Determine the (x, y) coordinate at the center of the cell enclosing the given text.  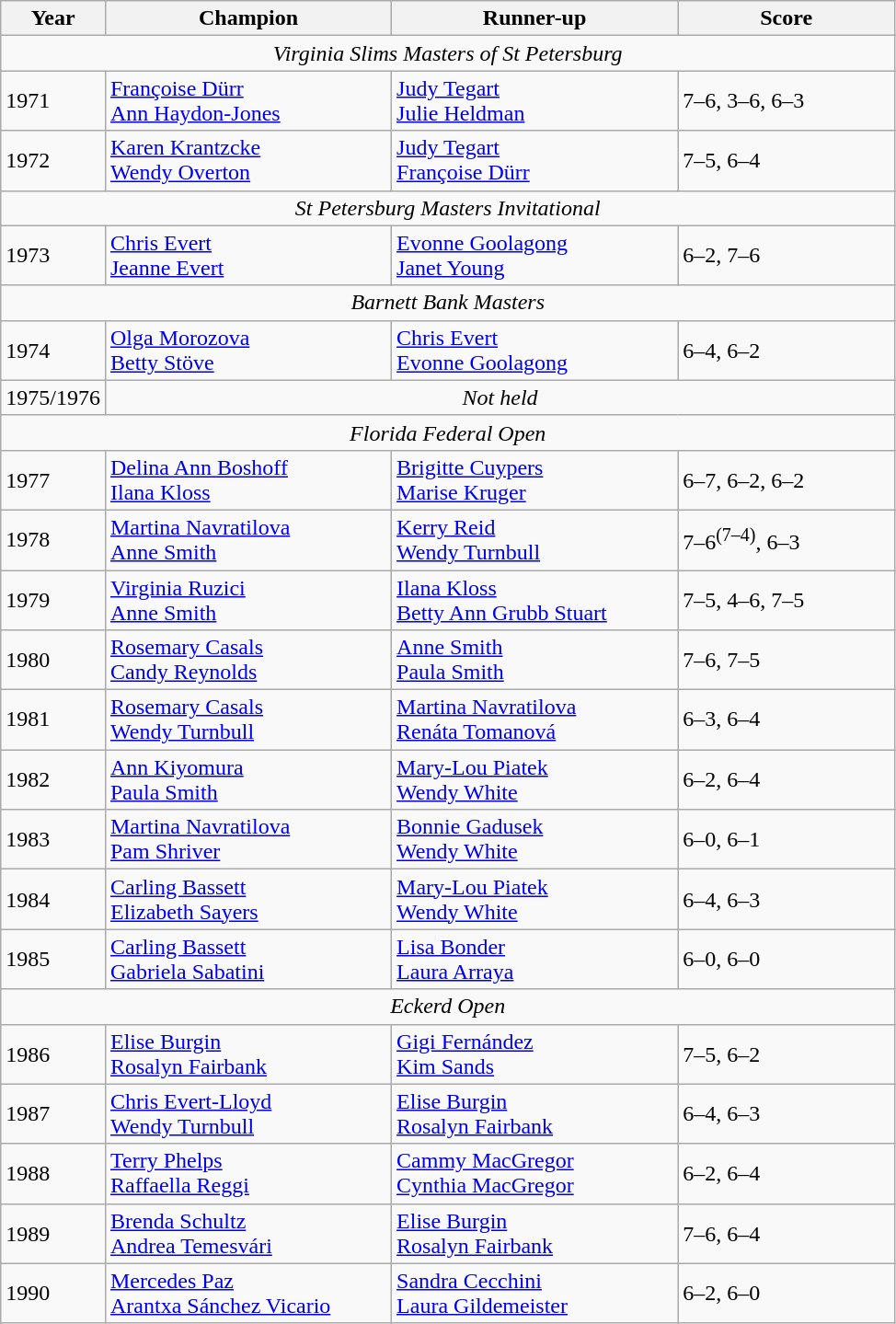
Chris Evert-Lloyd Wendy Turnbull (248, 1113)
6–2, 7–6 (787, 256)
Lisa Bonder Laura Arraya (535, 959)
6–0, 6–1 (787, 839)
1973 (53, 256)
Mercedes Paz Arantxa Sánchez Vicario (248, 1294)
7–6(7–4), 6–3 (787, 539)
6–7, 6–2, 6–2 (787, 480)
Karen Krantzcke Wendy Overton (248, 160)
Martina Navratilova Anne Smith (248, 539)
7–5, 4–6, 7–5 (787, 600)
Anne Smith Paula Smith (535, 661)
1989 (53, 1233)
Brigitte Cuypers Marise Kruger (535, 480)
1975/1976 (53, 397)
Delina Ann Boshoff Ilana Kloss (248, 480)
1986 (53, 1054)
Bonnie Gadusek Wendy White (535, 839)
Cammy MacGregor Cynthia MacGregor (535, 1174)
1978 (53, 539)
1988 (53, 1174)
1985 (53, 959)
6–2, 6–0 (787, 1294)
Florida Federal Open (448, 432)
1981 (53, 720)
6–0, 6–0 (787, 959)
Score (787, 18)
6–3, 6–4 (787, 720)
Runner-up (535, 18)
1990 (53, 1294)
6–4, 6–2 (787, 350)
Olga Morozova Betty Stöve (248, 350)
1974 (53, 350)
Carling Bassett Elizabeth Sayers (248, 900)
1983 (53, 839)
7–6, 7–5 (787, 661)
1972 (53, 160)
7–6, 3–6, 6–3 (787, 101)
Year (53, 18)
Françoise Dürr Ann Haydon-Jones (248, 101)
Ilana Kloss Betty Ann Grubb Stuart (535, 600)
Kerry Reid Wendy Turnbull (535, 539)
7–6, 6–4 (787, 1233)
St Petersburg Masters Invitational (448, 208)
Ann Kiyomura Paula Smith (248, 780)
Virginia Ruzici Anne Smith (248, 600)
Evonne Goolagong Janet Young (535, 256)
7–5, 6–2 (787, 1054)
Judy Tegart Julie Heldman (535, 101)
Eckerd Open (448, 1007)
Martina Navratilova Renáta Tomanová (535, 720)
1980 (53, 661)
Virginia Slims Masters of St Petersburg (448, 53)
Chris Evert Evonne Goolagong (535, 350)
1977 (53, 480)
Rosemary Casals Wendy Turnbull (248, 720)
7–5, 6–4 (787, 160)
Not held (500, 397)
Barnett Bank Masters (448, 303)
Judy Tegart Françoise Dürr (535, 160)
1982 (53, 780)
Gigi Fernández Kim Sands (535, 1054)
Champion (248, 18)
Martina Navratilova Pam Shriver (248, 839)
1987 (53, 1113)
Terry Phelps Raffaella Reggi (248, 1174)
Brenda Schultz Andrea Temesvári (248, 1233)
Chris Evert Jeanne Evert (248, 256)
1979 (53, 600)
Carling Bassett Gabriela Sabatini (248, 959)
1984 (53, 900)
1971 (53, 101)
Rosemary Casals Candy Reynolds (248, 661)
Sandra Cecchini Laura Gildemeister (535, 1294)
